Provide the (X, Y) coordinate of the cell's center where the given text is located.  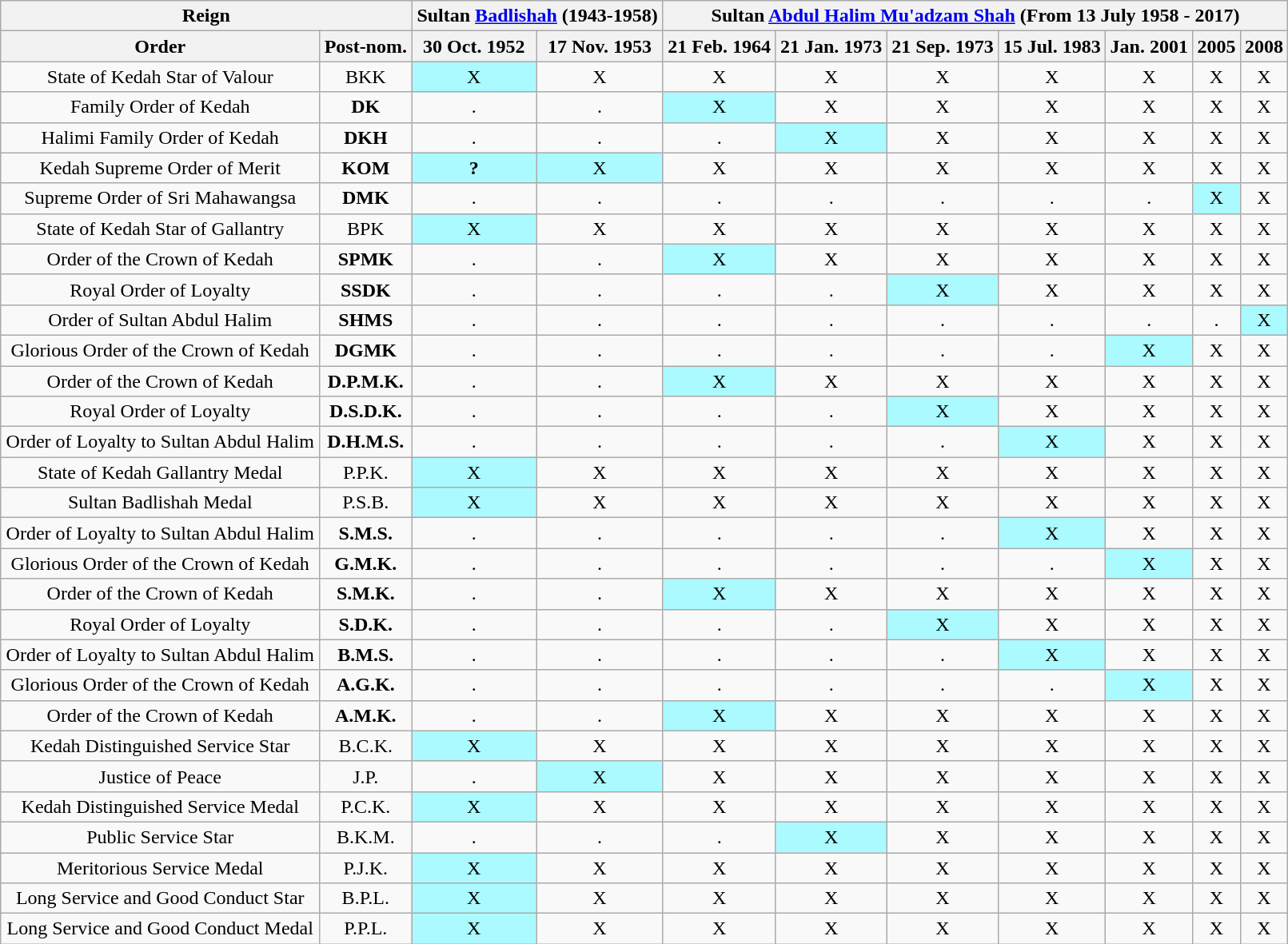
21 Feb. 1964 (720, 46)
P.C.K. (366, 807)
A.M.K. (366, 715)
KOM (366, 168)
Sultan Badlishah Medal (160, 503)
Kedah Distinguished Service Medal (160, 807)
D.P.M.K. (366, 381)
P.J.K. (366, 867)
State of Kedah Star of Gallantry (160, 229)
BKK (366, 77)
Kedah Distinguished Service Star (160, 746)
21 Sep. 1973 (942, 46)
2005 (1217, 46)
Kedah Supreme Order of Merit (160, 168)
Jan. 2001 (1150, 46)
B.C.K. (366, 746)
S.M.K. (366, 594)
BPK (366, 229)
Order (160, 46)
B.P.L. (366, 898)
S.D.K. (366, 624)
DMK (366, 198)
30 Oct. 1952 (474, 46)
Long Service and Good Conduct Star (160, 898)
P.P.K. (366, 472)
DK (366, 107)
P.P.L. (366, 929)
SSDK (366, 289)
D.S.D.K. (366, 412)
Post-nom. (366, 46)
Order of Sultan Abdul Halim (160, 320)
DGMK (366, 350)
Justice of Peace (160, 776)
State of Kedah Star of Valour (160, 77)
Long Service and Good Conduct Medal (160, 929)
Halimi Family Order of Kedah (160, 137)
Sultan Abdul Halim Mu'adzam Shah (From 13 July 1958 - 2017) (975, 16)
State of Kedah Gallantry Medal (160, 472)
P.S.B. (366, 503)
J.P. (366, 776)
Family Order of Kedah (160, 107)
G.M.K. (366, 564)
? (474, 168)
DKH (366, 137)
Sultan Badlishah (1943-1958) (537, 16)
21 Jan. 1973 (831, 46)
Reign (206, 16)
D.H.M.S. (366, 442)
B.K.M. (366, 837)
Supreme Order of Sri Mahawangsa (160, 198)
A.G.K. (366, 685)
SPMK (366, 259)
B.M.S. (366, 655)
S.M.S. (366, 533)
2008 (1264, 46)
SHMS (366, 320)
Public Service Star (160, 837)
17 Nov. 1953 (600, 46)
15 Jul. 1983 (1052, 46)
Meritorious Service Medal (160, 867)
